Extract the (X, Y) coordinate from the center of the cell holding the provided text.  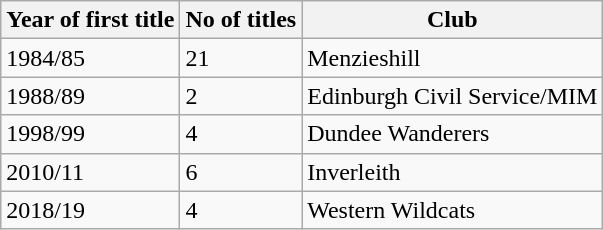
2010/11 (90, 172)
6 (241, 172)
Dundee Wanderers (452, 134)
Western Wildcats (452, 210)
1998/99 (90, 134)
Club (452, 20)
1988/89 (90, 96)
21 (241, 58)
Edinburgh Civil Service/MIM (452, 96)
Menzieshill (452, 58)
Year of first title (90, 20)
Inverleith (452, 172)
1984/85 (90, 58)
No of titles (241, 20)
2018/19 (90, 210)
2 (241, 96)
